Find where the given text appears and provide that cell's center as (x, y) coordinate. 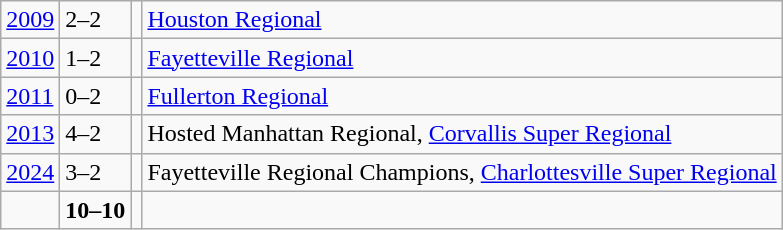
2010 (30, 58)
0–2 (96, 96)
Fayetteville Regional Champions, Charlottesville Super Regional (462, 172)
Fayetteville Regional (462, 58)
Hosted Manhattan Regional, Corvallis Super Regional (462, 134)
Houston Regional (462, 20)
2013 (30, 134)
4–2 (96, 134)
2–2 (96, 20)
2024 (30, 172)
2011 (30, 96)
Fullerton Regional (462, 96)
2009 (30, 20)
3–2 (96, 172)
10–10 (96, 210)
1–2 (96, 58)
